For the text-containing cell, return its midpoint in (X, Y) coordinate format. 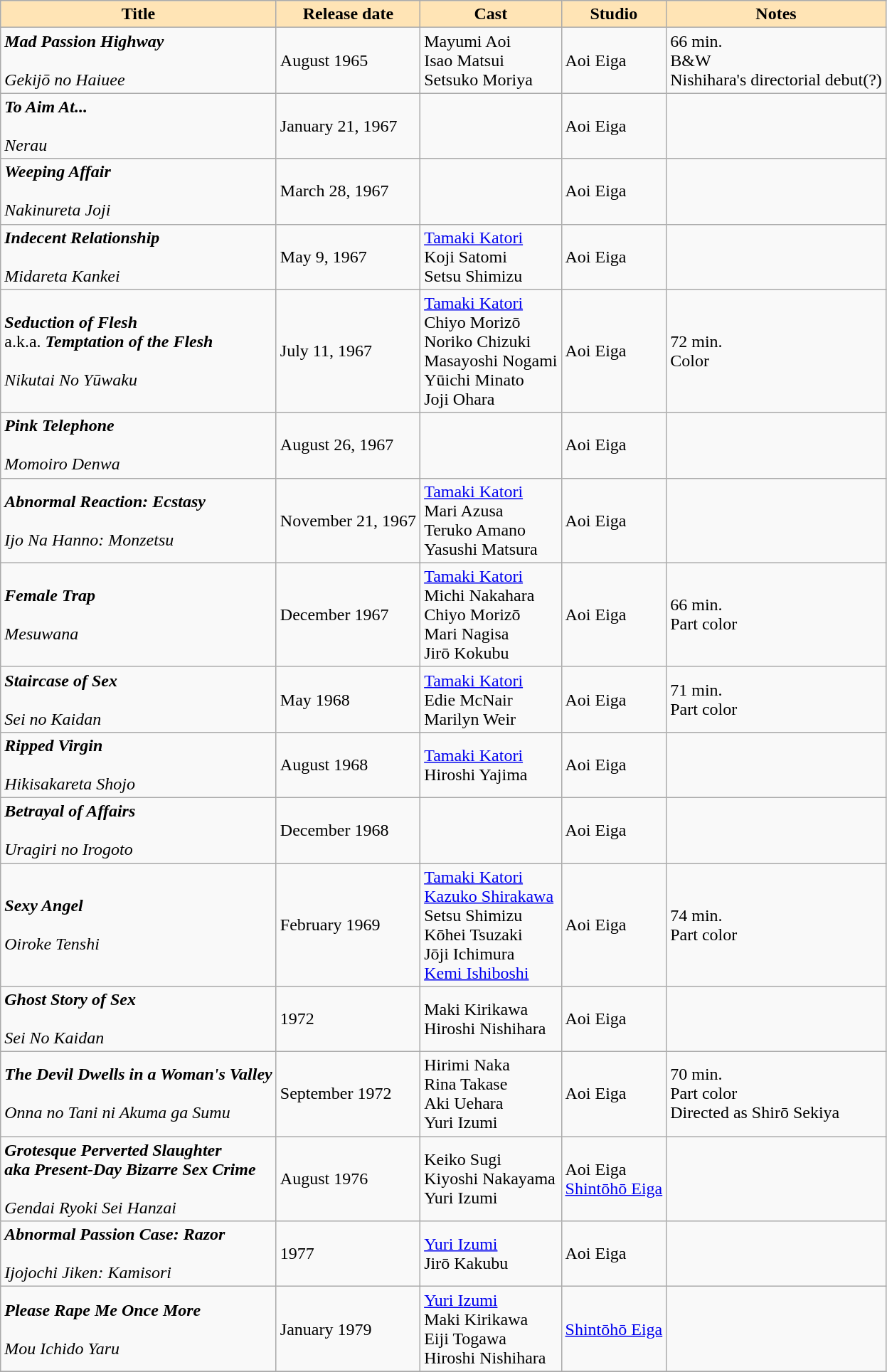
August 1968 (348, 765)
The Devil Dwells in a Woman's ValleyOnna no Tani ni Akuma ga Sumu (139, 1094)
Keiko SugiKiyoshi NakayamaYuri Izumi (491, 1179)
Notes (777, 14)
1972 (348, 1019)
Please Rape Me Once MoreMou Ichido Yaru (139, 1329)
Studio (614, 14)
Tamaki KatoriMari AzusaTeruko AmanoYasushi Matsura (491, 521)
Tamaki KatoriChiyo MorizōNoriko ChizukiMasayoshi NogamiYūichi MinatoJoji Ohara (491, 351)
72 min.Color (777, 351)
Sexy AngelOiroke Tenshi (139, 925)
Abnormal Reaction: EcstasyIjo Na Hanno: Monzetsu (139, 521)
August 1965 (348, 60)
1977 (348, 1254)
Seduction of Flesha.k.a. Temptation of the FleshNikutai No Yūwaku (139, 351)
71 min.Part color (777, 699)
December 1968 (348, 830)
Shintōhō Eiga (614, 1329)
Pink TelephoneMomoiro Denwa (139, 445)
Maki KirikawaHiroshi Nishihara (491, 1019)
Tamaki KatoriHiroshi Yajima (491, 765)
Yuri IzumiJirō Kakubu (491, 1254)
74 min.Part color (777, 925)
Ripped VirginHikisakareta Shojo (139, 765)
Grotesque Perverted Slaughter aka Present-Day Bizarre Sex CrimeGendai Ryoki Sei Hanzai (139, 1179)
January 21, 1967 (348, 126)
Mayumi AoiIsao MatsuiSetsuko Moriya (491, 60)
July 11, 1967 (348, 351)
Ghost Story of SexSei No Kaidan (139, 1019)
January 1979 (348, 1329)
February 1969 (348, 925)
Weeping AffairNakinureta Joji (139, 191)
May 1968 (348, 699)
Staircase of SexSei no Kaidan (139, 699)
Tamaki KatoriKoji SatomiSetsu Shimizu (491, 257)
Release date (348, 14)
66 min.Part color (777, 615)
Tamaki KatoriKazuko ShirakawaSetsu ShimizuKōhei TsuzakiJōji IchimuraKemi Ishiboshi (491, 925)
Hirimi NakaRina TakaseAki UeharaYuri Izumi (491, 1094)
Mad Passion HighwayGekijō no Haiuee (139, 60)
70 min.Part colorDirected as Shirō Sekiya (777, 1094)
Title (139, 14)
August 1976 (348, 1179)
Betrayal of AffairsUragiri no Irogoto (139, 830)
March 28, 1967 (348, 191)
Abnormal Passion Case: RazorIjojochi Jiken: Kamisori (139, 1254)
Aoi EigaShintōhō Eiga (614, 1179)
66 min.B&WNishihara's directorial debut(?) (777, 60)
Tamaki KatoriMichi NakaharaChiyo MorizōMari NagisaJirō Kokubu (491, 615)
Cast (491, 14)
August 26, 1967 (348, 445)
Female TrapMesuwana (139, 615)
September 1972 (348, 1094)
December 1967 (348, 615)
Indecent RelationshipMidareta Kankei (139, 257)
Yuri IzumiMaki KirikawaEiji TogawaHiroshi Nishihara (491, 1329)
To Aim At...Nerau (139, 126)
November 21, 1967 (348, 521)
May 9, 1967 (348, 257)
Tamaki KatoriEdie McNairMarilyn Weir (491, 699)
